Pinpoint the cell where the given text exists, returning its (X, Y) midpoint coordinate. 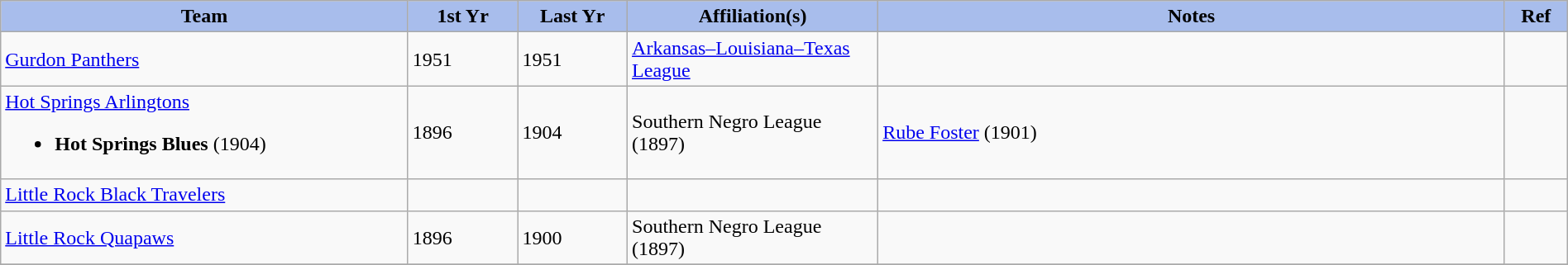
Rube Foster (1901) (1192, 132)
Last Yr (572, 17)
Little Rock Quapaws (205, 238)
1st Yr (463, 17)
Gurdon Panthers (205, 59)
Little Rock Black Travelers (205, 195)
Affiliation(s) (753, 17)
Team (205, 17)
Notes (1192, 17)
Ref (1536, 17)
Hot Springs ArlingtonsHot Springs Blues (1904) (205, 132)
1904 (572, 132)
Arkansas–Louisiana–Texas League (753, 59)
1900 (572, 238)
